Scan for the cell matching the given text and deliver its [X, Y] coordinate at center. 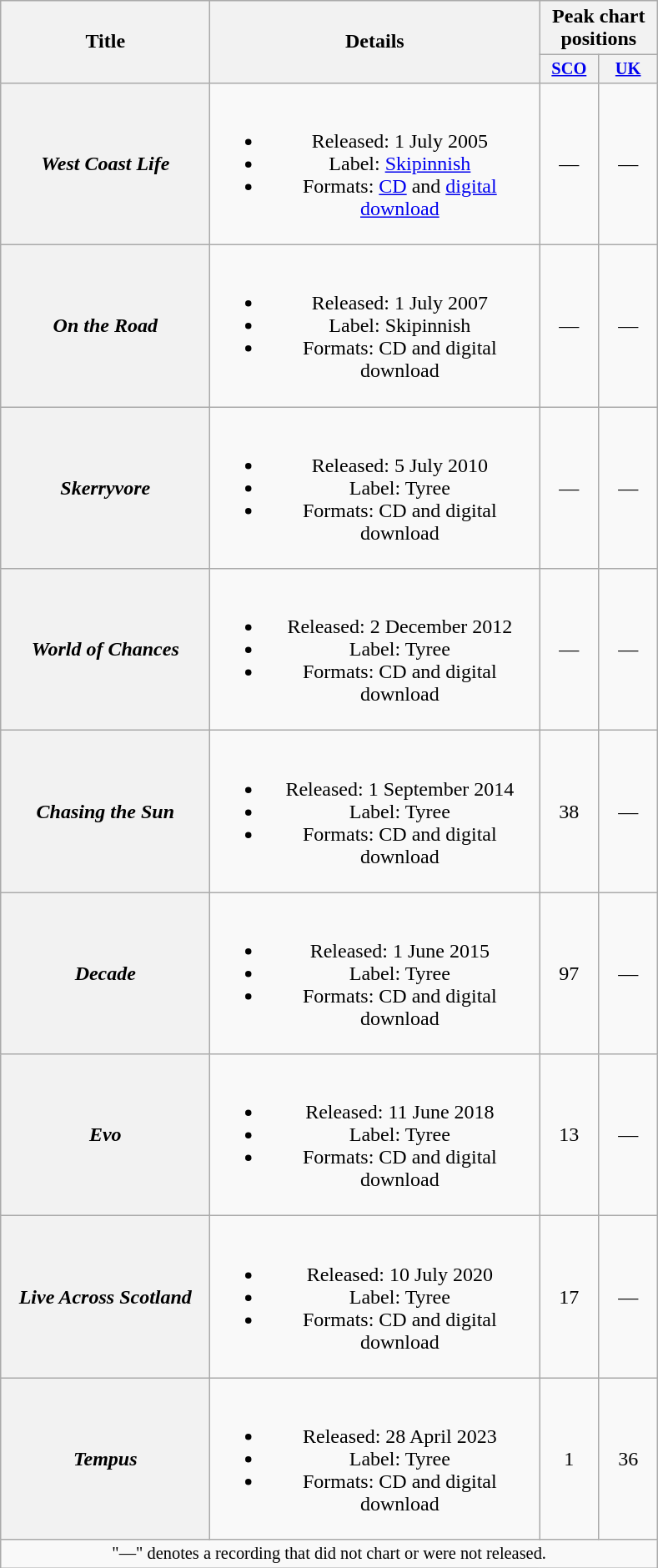
Released: 11 June 2018Label: TyreeFormats: CD and digital download [375, 1135]
97 [569, 973]
Details [375, 42]
"—" denotes a recording that did not chart or were not released. [329, 1554]
Released: 1 July 2005Label: SkipinnishFormats: CD and digital download [375, 163]
World of Chances [105, 650]
Live Across Scotland [105, 1297]
Evo [105, 1135]
Released: 1 September 2014Label: TyreeFormats: CD and digital download [375, 812]
17 [569, 1297]
38 [569, 812]
SCO [569, 69]
Released: 10 July 2020Label: TyreeFormats: CD and digital download [375, 1297]
Tempus [105, 1459]
Released: 2 December 2012Label: TyreeFormats: CD and digital download [375, 650]
West Coast Life [105, 163]
36 [629, 1459]
UK [629, 69]
Released: 1 July 2007Label: SkipinnishFormats: CD and digital download [375, 326]
Chasing the Sun [105, 812]
13 [569, 1135]
Released: 1 June 2015Label: TyreeFormats: CD and digital download [375, 973]
Released: 5 July 2010Label: TyreeFormats: CD and digital download [375, 488]
1 [569, 1459]
On the Road [105, 326]
Skerryvore [105, 488]
Released: 28 April 2023Label: TyreeFormats: CD and digital download [375, 1459]
Peak chart positions [599, 28]
Decade [105, 973]
Title [105, 42]
